Capture the cell that displays the provided text and extract its (x, y) central coordinate. 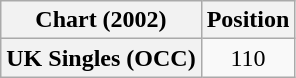
UK Singles (OCC) (101, 58)
Chart (2002) (101, 20)
Position (248, 20)
110 (248, 58)
